Search for the cell housing the specified text and yield its [X, Y] center coordinate. 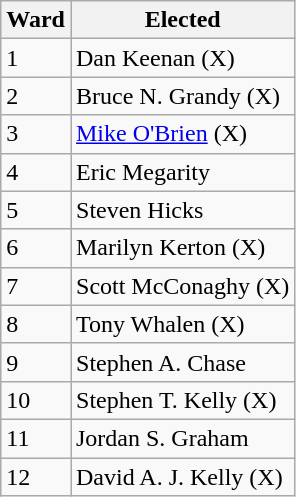
Dan Keenan (X) [182, 58]
Eric Megarity [182, 172]
4 [36, 172]
Mike O'Brien (X) [182, 134]
Scott McConaghy (X) [182, 286]
11 [36, 438]
David A. J. Kelly (X) [182, 477]
Marilyn Kerton (X) [182, 248]
Stephen T. Kelly (X) [182, 400]
10 [36, 400]
1 [36, 58]
Jordan S. Graham [182, 438]
12 [36, 477]
2 [36, 96]
Stephen A. Chase [182, 362]
6 [36, 248]
8 [36, 324]
Ward [36, 20]
Steven Hicks [182, 210]
Tony Whalen (X) [182, 324]
7 [36, 286]
3 [36, 134]
5 [36, 210]
9 [36, 362]
Bruce N. Grandy (X) [182, 96]
Elected [182, 20]
